Search for the cell housing the specified text and yield its (X, Y) center coordinate. 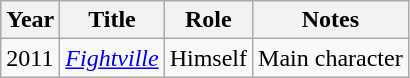
Main character (331, 58)
Year (30, 20)
Role (208, 20)
Fightville (112, 58)
Himself (208, 58)
Notes (331, 20)
2011 (30, 58)
Title (112, 20)
